Extract the (X, Y) coordinate from the center of the cell holding the provided text.  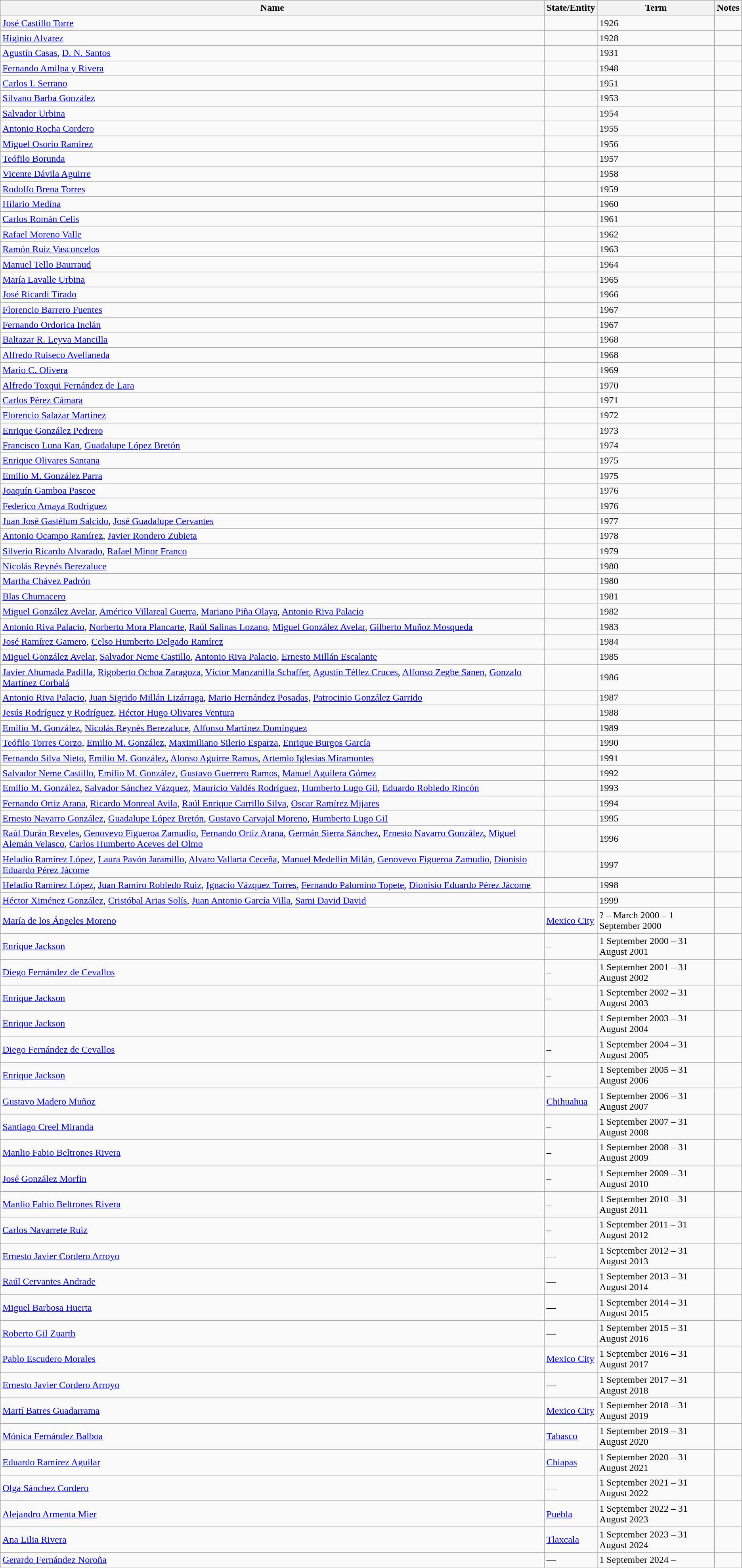
1 September 2012 – 31 August 2013 (656, 1256)
1 September 2020 – 31 August 2021 (656, 1462)
Antonio Riva Palacio, Juan Sigrido Millán Lizárraga, Mario Hernández Posadas, Patrocinio González Garrido (272, 698)
Chiapas (571, 1462)
José Ricardi Tirado (272, 295)
1953 (656, 98)
1989 (656, 728)
Antonio Ocampo Ramírez, Javier Rondero Zubieta (272, 536)
Gustavo Madero Muñoz (272, 1101)
1 September 2018 – 31 August 2019 (656, 1411)
Higinio Alvarez (272, 38)
1972 (656, 415)
Silverio Ricardo Alvarado, Rafael Minor Franco (272, 551)
1984 (656, 641)
Emilio M. González, Nicolás Reynés Berezaluce, Alfonso Martínez Domínguez (272, 728)
Federico Amaya Rodríguez (272, 506)
1993 (656, 788)
Chihuahua (571, 1101)
Nicolás Reynés Berezaluce (272, 566)
Miguel González Avelar, Salvador Neme Castillo, Antonio Riva Palacio, Ernesto Millán Escalante (272, 657)
Tabasco (571, 1437)
Santiago Creel Miranda (272, 1127)
Roberto Gil Zuarth (272, 1333)
Ana Lilia Rivera (272, 1540)
1 September 2010 – 31 August 2011 (656, 1204)
Salvador Neme Castillo, Emilio M. González, Gustavo Guerrero Ramos, Manuel Aguilera Gómez (272, 773)
Alejandro Armenta Mier (272, 1514)
Carlos Román Celis (272, 219)
1986 (656, 677)
1999 (656, 900)
State/Entity (571, 8)
1 September 2007 – 31 August 2008 (656, 1127)
1 September 2000 – 31 August 2001 (656, 946)
1 September 2021 – 31 August 2022 (656, 1488)
1951 (656, 83)
Name (272, 8)
Héctor Ximénez González, Cristóbal Arias Solís, Juan Antonio García Villa, Sami David David (272, 900)
Emilio M. González Parra (272, 476)
1 September 2014 – 31 August 2015 (656, 1308)
1928 (656, 38)
1998 (656, 885)
1 September 2017 – 31 August 2018 (656, 1384)
Rodolfo Brena Torres (272, 189)
Heladio Ramírez López, Juan Ramiro Robledo Ruiz, Ignacio Vázquez Torres, Fernando Palomino Topete, Dionisio Eduardo Pérez Jácome (272, 885)
1983 (656, 626)
Ramón Ruiz Vasconcelos (272, 249)
1 September 2016 – 31 August 2017 (656, 1359)
1971 (656, 400)
Ernesto Navarro González, Guadalupe López Bretón, Gustavo Carvajal Moreno, Humberto Lugo Gil (272, 818)
1 September 2008 – 31 August 2009 (656, 1153)
Francisco Luna Kan, Guadalupe López Bretón (272, 446)
1 September 2022 – 31 August 2023 (656, 1514)
Silvano Barba González (272, 98)
1926 (656, 23)
1 September 2009 – 31 August 2010 (656, 1178)
1956 (656, 144)
1987 (656, 698)
Term (656, 8)
Antonio Rocha Cordero (272, 128)
Antonio Riva Palacio, Norberto Mora Plancarte, Raúl Salinas Lozano, Miguel González Avelar, Gilberto Muñoz Mosqueda (272, 626)
Javier Ahumada Padilla, Rigoberto Ochoa Zaragoza, Víctor Manzanilla Schaffer, Agustín Téllez Cruces, Alfonso Zegbe Sanen, Gonzalo Martínez Corbalá (272, 677)
Raúl Cervantes Andrade (272, 1281)
Pablo Escudero Morales (272, 1359)
Fernando Ordorica Inclán (272, 325)
1 September 2005 – 31 August 2006 (656, 1075)
Emilio M. González, Salvador Sánchez Vázquez, Mauricio Valdés Rodríguez, Humberto Lugo Gil, Eduardo Robledo Rincón (272, 788)
Miguel González Avelar, Américo Villareal Guerra, Mariano Piña Olaya, Antonio Riva Palacio (272, 611)
1 September 2011 – 31 August 2012 (656, 1230)
1994 (656, 803)
Fernando Amilpa y Rivera (272, 68)
1955 (656, 128)
Gerardo Fernández Noroña (272, 1560)
Miguel Barbosa Huerta (272, 1308)
1957 (656, 159)
1969 (656, 370)
Hílario Medína (272, 204)
Carlos Navarrete Ruiz (272, 1230)
1948 (656, 68)
1985 (656, 657)
María Lavalle Urbina (272, 280)
1973 (656, 430)
José González Morfin (272, 1178)
Mario C. Olivera (272, 370)
Blas Chumacero (272, 596)
Fernando Silva Nieto, Emilio M. González, Alonso Aguirre Ramos, Artemio Iglesias Miramontes (272, 758)
1 September 2024 – (656, 1560)
Tlaxcala (571, 1540)
Carlos I. Serrano (272, 83)
1979 (656, 551)
1958 (656, 174)
1981 (656, 596)
1931 (656, 53)
1961 (656, 219)
María de los Ángeles Moreno (272, 921)
1995 (656, 818)
Notes (728, 8)
Martha Chávez Padrón (272, 581)
1982 (656, 611)
1960 (656, 204)
Baltazar R. Leyva Mancilla (272, 340)
Alfredo Toxqui Fernández de Lara (272, 385)
1966 (656, 295)
José Ramírez Gamero, Celso Humberto Delgado Ramírez (272, 641)
? – March 2000 – 1 September 2000 (656, 921)
1 September 2001 – 31 August 2002 (656, 972)
1959 (656, 189)
1 September 2019 – 31 August 2020 (656, 1437)
1991 (656, 758)
Carlos Pérez Cámara (272, 400)
Martí Batres Guadarrama (272, 1411)
Teófilo Borunda (272, 159)
1954 (656, 113)
Enrique Olivares Santana (272, 461)
1 September 2003 – 31 August 2004 (656, 1024)
Teófilo Torres Corzo, Emilio M. González, Maximiliano Silerio Esparza, Enrique Burgos García (272, 743)
Juan José Gastélum Salcido, José Guadalupe Cervantes (272, 521)
1 September 2002 – 31 August 2003 (656, 998)
Jesús Rodríguez y Rodríguez, Héctor Hugo Olivares Ventura (272, 713)
Olga Sánchez Cordero (272, 1488)
Florencio Barrero Fuentes (272, 310)
Heladio Ramírez López, Laura Pavón Jaramillo, Alvaro Vallarta Ceceña, Manuel Medellín Milán, Genovevo Figueroa Zamudio, Dionisio Eduardo Pérez Jácome (272, 864)
1970 (656, 385)
Rafael Moreno Valle (272, 234)
1977 (656, 521)
Salvador Urbina (272, 113)
Florencio Salazar Martínez (272, 415)
Joaquín Gamboa Pascoe (272, 491)
1990 (656, 743)
1996 (656, 839)
1963 (656, 249)
1978 (656, 536)
Vicente Dávila Aguirre (272, 174)
José Castillo Torre (272, 23)
Fernando Ortiz Arana, Ricardo Monreal Avila, Raúl Enrique Carrillo Silva, Oscar Ramírez Mijares (272, 803)
Manuel Tello Baurraud (272, 264)
1 September 2006 – 31 August 2007 (656, 1101)
Miguel Osorio Ramirez (272, 144)
1 September 2004 – 31 August 2005 (656, 1050)
1974 (656, 446)
1992 (656, 773)
1997 (656, 864)
Mónica Fernández Balboa (272, 1437)
Eduardo Ramírez Aguilar (272, 1462)
1 September 2015 – 31 August 2016 (656, 1333)
1965 (656, 280)
1988 (656, 713)
Alfredo Ruiseco Avellaneda (272, 355)
Enrique González Pedrero (272, 430)
1 September 2013 – 31 August 2014 (656, 1281)
Puebla (571, 1514)
Agustín Casas, D. N. Santos (272, 53)
1964 (656, 264)
1 September 2023 – 31 August 2024 (656, 1540)
1962 (656, 234)
